Determine the [x, y] coordinate at the center of the cell enclosing the given text.  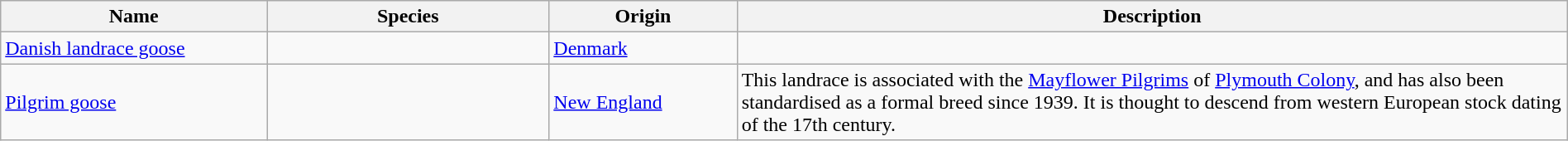
Denmark [643, 48]
New England [643, 102]
Danish landrace goose [134, 48]
Species [409, 17]
Name [134, 17]
Origin [643, 17]
Description [1152, 17]
Pilgrim goose [134, 102]
